Find where the given text appears and provide that cell's center as (x, y) coordinate. 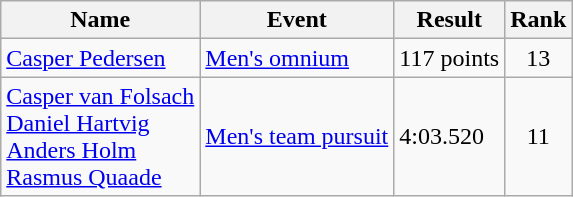
Casper van FolsachDaniel HartvigAnders HolmRasmus Quaade (100, 136)
Event (297, 20)
Rank (538, 20)
Name (100, 20)
117 points (450, 58)
11 (538, 136)
Casper Pedersen (100, 58)
4:03.520 (450, 136)
Men's omnium (297, 58)
Men's team pursuit (297, 136)
Result (450, 20)
13 (538, 58)
